Identify which cell holds the provided text, then report its [X, Y] central coordinate. 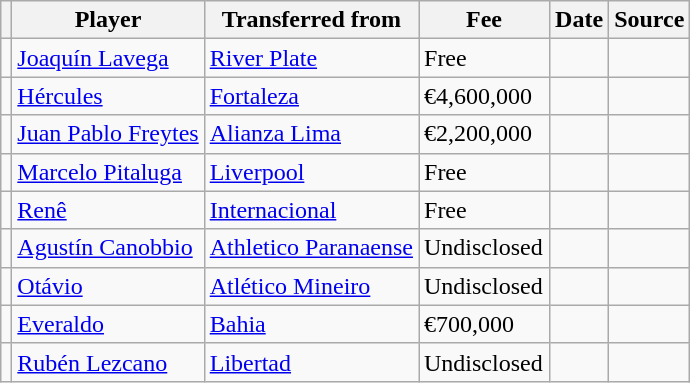
Marcelo Pitaluga [108, 172]
Date [580, 20]
€2,200,000 [484, 134]
€700,000 [484, 324]
Atlético Mineiro [311, 286]
Renê [108, 210]
River Plate [311, 58]
Alianza Lima [311, 134]
Everaldo [108, 324]
Rubén Lezcano [108, 362]
Juan Pablo Freytes [108, 134]
Athletico Paranaense [311, 248]
Agustín Canobbio [108, 248]
Bahia [311, 324]
Fortaleza [311, 96]
Hércules [108, 96]
Joaquín Lavega [108, 58]
Otávio [108, 286]
Transferred from [311, 20]
Internacional [311, 210]
Libertad [311, 362]
Source [650, 20]
Fee [484, 20]
€4,600,000 [484, 96]
Player [108, 20]
Liverpool [311, 172]
